Return (x, y) of the center of cell containing provided text 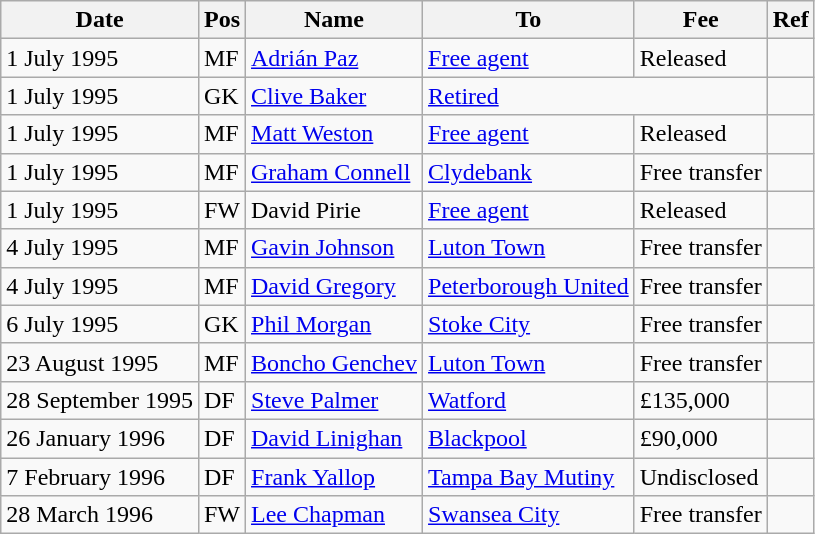
7 February 1996 (100, 477)
Boncho Genchev (334, 362)
Ref (790, 20)
Pos (222, 20)
Name (334, 20)
6 July 1995 (100, 324)
26 January 1996 (100, 438)
Frank Yallop (334, 477)
David Gregory (334, 286)
To (529, 20)
Gavin Johnson (334, 248)
David Linighan (334, 438)
Steve Palmer (334, 400)
£90,000 (700, 438)
Matt Weston (334, 134)
Tampa Bay Mutiny (529, 477)
Swansea City (529, 515)
Watford (529, 400)
Stoke City (529, 324)
David Pirie (334, 210)
Undisclosed (700, 477)
Peterborough United (529, 286)
Adrián Paz (334, 58)
Phil Morgan (334, 324)
Clive Baker (334, 96)
Fee (700, 20)
23 August 1995 (100, 362)
Blackpool (529, 438)
Lee Chapman (334, 515)
Retired (596, 96)
28 March 1996 (100, 515)
Date (100, 20)
£135,000 (700, 400)
Graham Connell (334, 172)
Clydebank (529, 172)
28 September 1995 (100, 400)
